Extract the (X, Y) coordinate from the center of the cell holding the provided text.  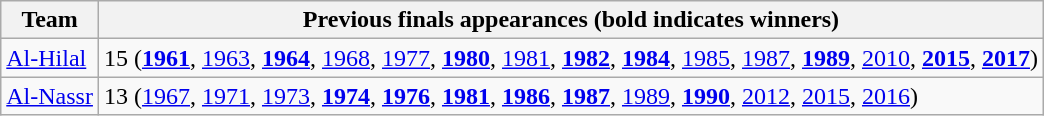
Team (50, 20)
Previous finals appearances (bold indicates winners) (570, 20)
Al-Nassr (50, 96)
15 (1961, 1963, 1964, 1968, 1977, 1980, 1981, 1982, 1984, 1985, 1987, 1989, 2010, 2015, 2017) (570, 58)
Al-Hilal (50, 58)
13 (1967, 1971, 1973, 1974, 1976, 1981, 1986, 1987, 1989, 1990, 2012, 2015, 2016) (570, 96)
